Find where the given text appears and provide that cell's center as (x, y) coordinate. 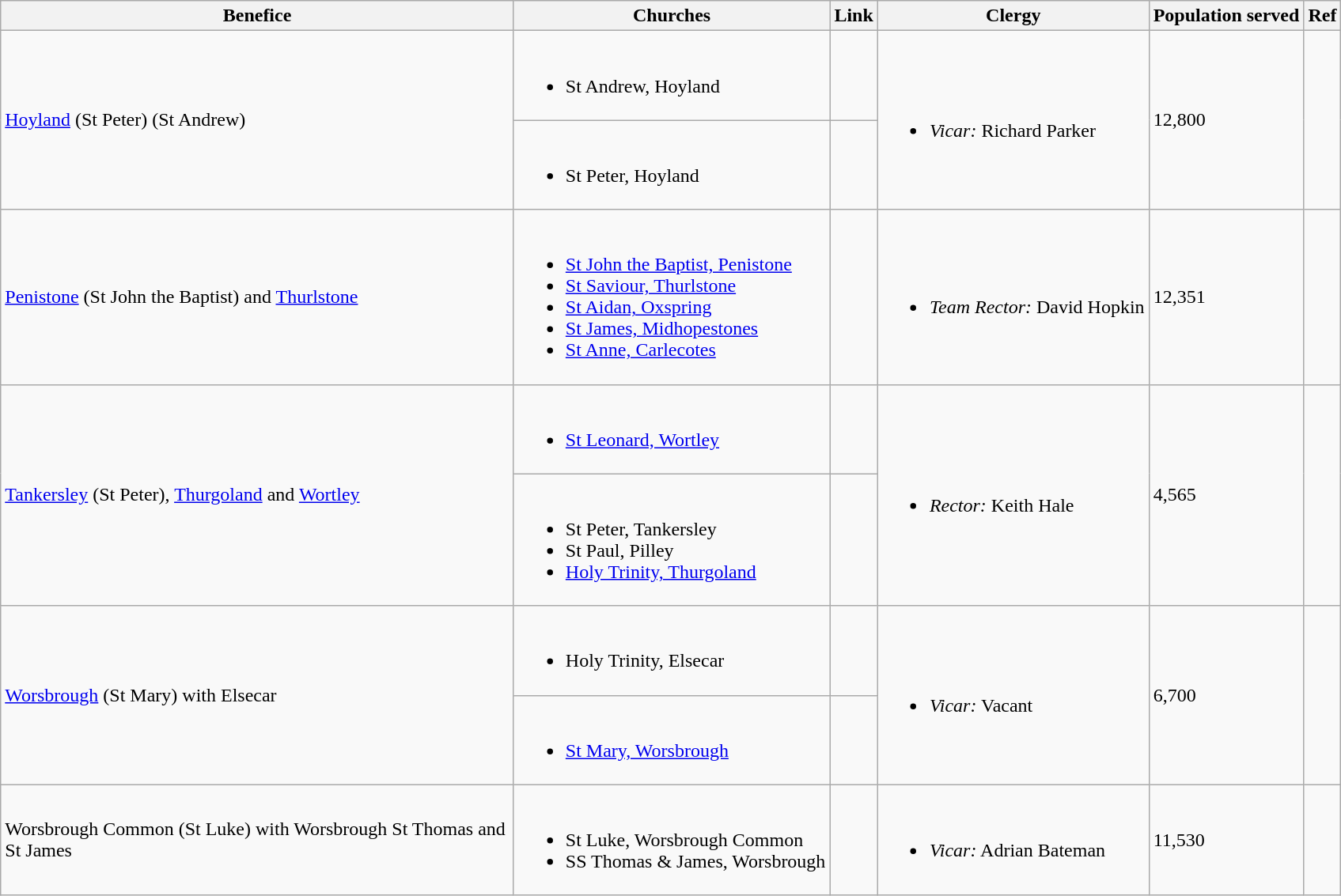
St Andrew, Hoyland (672, 76)
Population served (1226, 16)
12,800 (1226, 120)
Penistone (St John the Baptist) and Thurlstone (258, 297)
Team Rector: David Hopkin (1013, 297)
12,351 (1226, 297)
Tankersley (St Peter), Thurgoland and Wortley (258, 495)
Churches (672, 16)
Vicar: Richard Parker (1013, 120)
Rector: Keith Hale (1013, 495)
St Leonard, Wortley (672, 429)
Holy Trinity, Elsecar (672, 650)
St Peter, TankersleySt Paul, PilleyHoly Trinity, Thurgoland (672, 539)
Worsbrough (St Mary) with Elsecar (258, 695)
Clergy (1013, 16)
St Peter, Hoyland (672, 164)
Worsbrough Common (St Luke) with Worsbrough St Thomas and St James (258, 840)
Vicar: Adrian Bateman (1013, 840)
Vicar: Vacant (1013, 695)
St John the Baptist, PenistoneSt Saviour, ThurlstoneSt Aidan, OxspringSt James, MidhopestonesSt Anne, Carlecotes (672, 297)
St Mary, Worsbrough (672, 740)
St Luke, Worsbrough CommonSS Thomas & James, Worsbrough (672, 840)
Hoyland (St Peter) (St Andrew) (258, 120)
4,565 (1226, 495)
6,700 (1226, 695)
Link (854, 16)
11,530 (1226, 840)
Ref (1323, 16)
Benefice (258, 16)
